For the text-containing cell, return its midpoint in (X, Y) coordinate format. 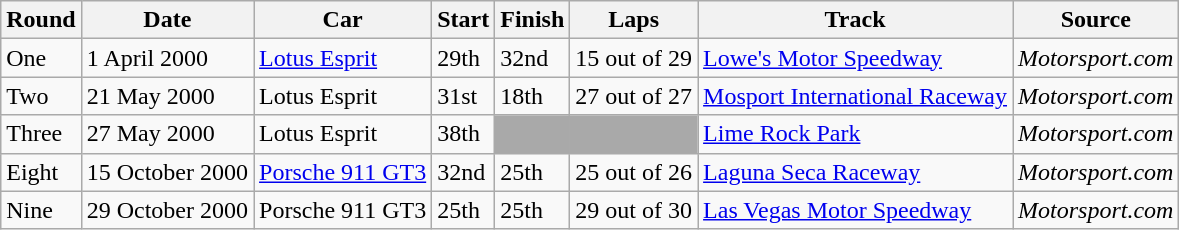
Date (167, 20)
Three (41, 134)
Round (41, 20)
Start (464, 20)
27 out of 27 (634, 96)
15 October 2000 (167, 172)
27 May 2000 (167, 134)
Source (1096, 20)
15 out of 29 (634, 58)
Lowe's Motor Speedway (856, 58)
Laguna Seca Raceway (856, 172)
Eight (41, 172)
Car (343, 20)
29th (464, 58)
Lime Rock Park (856, 134)
Mosport International Raceway (856, 96)
Nine (41, 210)
18th (532, 96)
Finish (532, 20)
21 May 2000 (167, 96)
Track (856, 20)
Las Vegas Motor Speedway (856, 210)
1 April 2000 (167, 58)
25 out of 26 (634, 172)
Laps (634, 20)
31st (464, 96)
Two (41, 96)
29 October 2000 (167, 210)
One (41, 58)
38th (464, 134)
29 out of 30 (634, 210)
